From the cell containing the given text, extract its center point as [X, Y] coordinate. 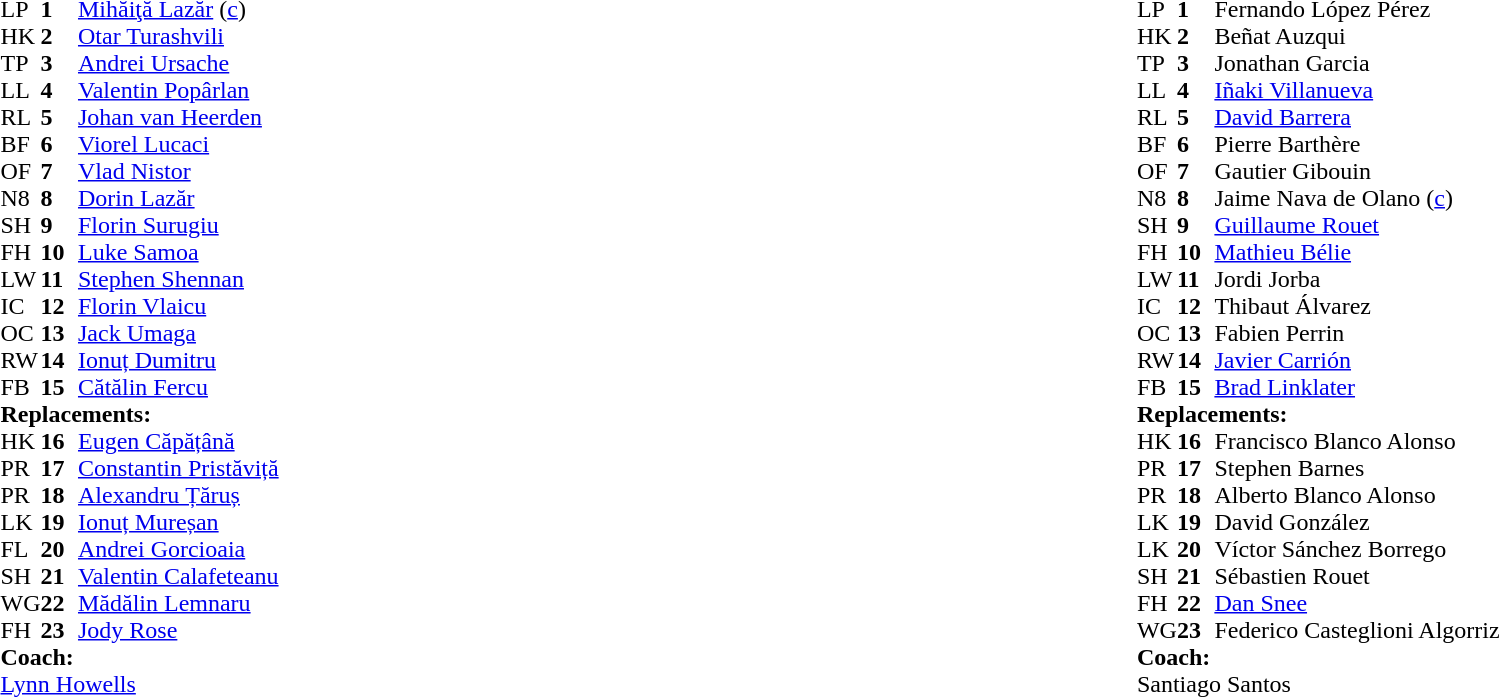
Javier Carrión [1356, 360]
Dan Snee [1356, 604]
Valentin Calafeteanu [178, 576]
Iñaki Villanueva [1356, 90]
Florin Vlaicu [178, 306]
Valentin Popârlan [178, 90]
Lynn Howells [139, 684]
FL [20, 550]
Florin Surugiu [178, 226]
Federico Casteglioni Algorriz [1356, 630]
David Barrera [1356, 118]
Guillaume Rouet [1356, 226]
Fabien Perrin [1356, 334]
Viorel Lucaci [178, 144]
Beñat Auzqui [1356, 36]
Víctor Sánchez Borrego [1356, 550]
Jordi Jorba [1356, 280]
Sébastien Rouet [1356, 576]
Johan van Heerden [178, 118]
Andrei Ursache [178, 64]
Stephen Shennan [178, 280]
Cătălin Fercu [178, 388]
Coach: [139, 658]
David González [1356, 522]
Francisco Blanco Alonso [1356, 442]
Pierre Barthère [1356, 144]
Alexandru Țăruș [178, 496]
Replacements: [139, 414]
Ionuț Dumitru [178, 360]
Jaime Nava de Olano (c) [1356, 198]
Mathieu Bélie [1356, 252]
Brad Linklater [1356, 388]
Luke Samoa [178, 252]
Dorin Lazăr [178, 198]
Jonathan Garcia [1356, 64]
Eugen Căpățână [178, 442]
Vlad Nistor [178, 172]
Jack Umaga [178, 334]
Otar Turashvili [178, 36]
Alberto Blanco Alonso [1356, 496]
Constantin Pristăviță [178, 468]
Ionuț Mureșan [178, 522]
Andrei Gorcioaia [178, 550]
Stephen Barnes [1356, 468]
Gautier Gibouin [1356, 172]
Thibaut Álvarez [1356, 306]
Mădălin Lemnaru [178, 604]
Jody Rose [178, 630]
